Identify which cell holds the provided text, then report its (X, Y) central coordinate. 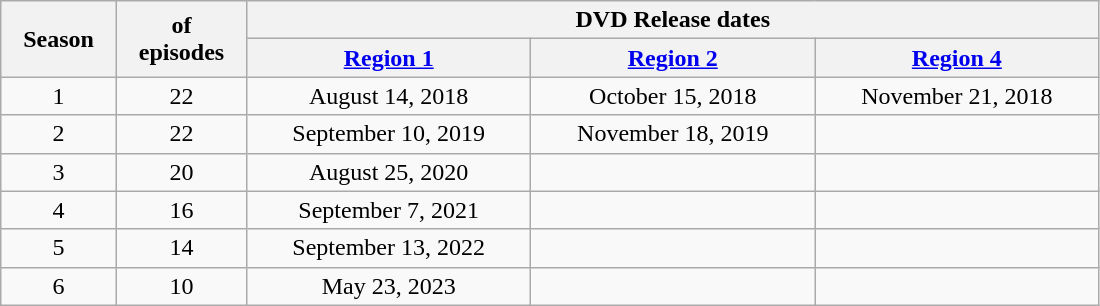
May 23, 2023 (389, 286)
August 14, 2018 (389, 96)
September 7, 2021 (389, 210)
20 (181, 172)
DVD Release dates (673, 20)
16 (181, 210)
Season (59, 39)
ofepisodes (181, 39)
August 25, 2020 (389, 172)
4 (59, 210)
October 15, 2018 (673, 96)
10 (181, 286)
November 18, 2019 (673, 134)
1 (59, 96)
September 13, 2022 (389, 248)
September 10, 2019 (389, 134)
Region 4 (957, 58)
2 (59, 134)
3 (59, 172)
14 (181, 248)
November 21, 2018 (957, 96)
5 (59, 248)
Region 2 (673, 58)
6 (59, 286)
Region 1 (389, 58)
